From the cell containing the given text, extract its center point as [x, y] coordinate. 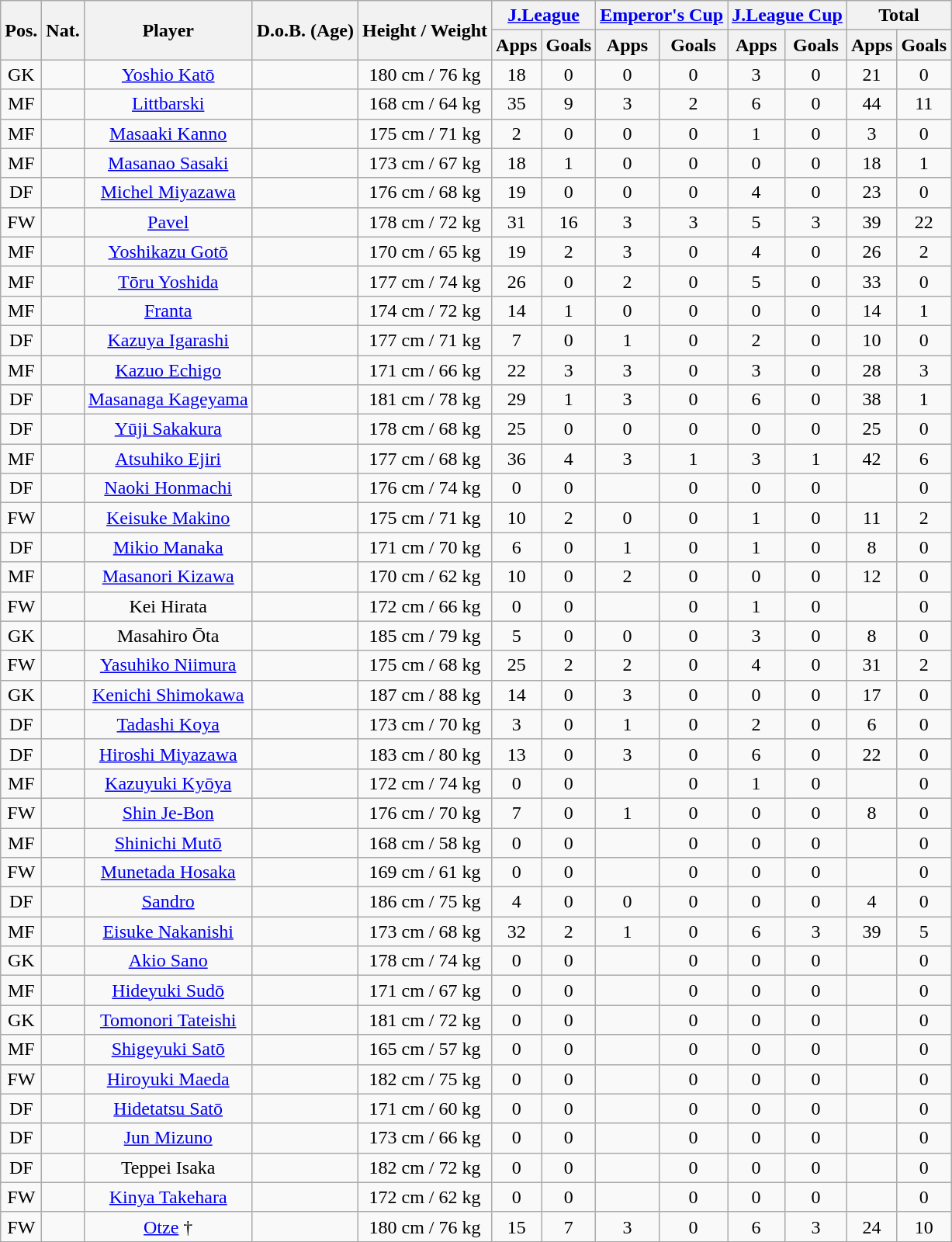
Shin Je-Bon [168, 813]
176 cm / 74 kg [425, 488]
38 [871, 400]
28 [871, 370]
Tomonori Tateishi [168, 1020]
17 [871, 695]
24 [871, 1226]
32 [517, 931]
12 [871, 577]
Player [168, 30]
178 cm / 68 kg [425, 429]
Masanaga Kageyama [168, 400]
Masahiro Ōta [168, 636]
Kinya Takehara [168, 1197]
Keisuke Makino [168, 518]
178 cm / 72 kg [425, 222]
Total [898, 16]
13 [517, 754]
Munetada Hosaka [168, 873]
Tōru Yoshida [168, 281]
36 [517, 459]
172 cm / 62 kg [425, 1197]
177 cm / 68 kg [425, 459]
Masaaki Kanno [168, 134]
33 [871, 281]
176 cm / 70 kg [425, 813]
173 cm / 67 kg [425, 163]
173 cm / 70 kg [425, 724]
Shinichi Mutō [168, 842]
Atsuhiko Ejiri [168, 459]
187 cm / 88 kg [425, 695]
Mikio Manaka [168, 547]
182 cm / 72 kg [425, 1167]
21 [871, 75]
172 cm / 74 kg [425, 783]
29 [517, 400]
171 cm / 67 kg [425, 990]
168 cm / 64 kg [425, 104]
183 cm / 80 kg [425, 754]
Nat. [63, 30]
185 cm / 79 kg [425, 636]
Kazuya Igarashi [168, 340]
Teppei Isaka [168, 1167]
168 cm / 58 kg [425, 842]
178 cm / 74 kg [425, 961]
176 cm / 68 kg [425, 193]
Littbarski [168, 104]
Yoshikazu Gotō [168, 252]
173 cm / 68 kg [425, 931]
171 cm / 60 kg [425, 1108]
Sandro [168, 902]
Masanao Sasaki [168, 163]
23 [871, 193]
J.League [544, 16]
D.o.B. (Age) [305, 30]
Eisuke Nakanishi [168, 931]
169 cm / 61 kg [425, 873]
173 cm / 66 kg [425, 1138]
15 [517, 1226]
16 [569, 222]
9 [569, 104]
Akio Sano [168, 961]
44 [871, 104]
Height / Weight [425, 30]
Kenichi Shimokawa [168, 695]
Otze † [168, 1226]
177 cm / 74 kg [425, 281]
Kazuyuki Kyōya [168, 783]
174 cm / 72 kg [425, 310]
186 cm / 75 kg [425, 902]
Franta [168, 310]
182 cm / 75 kg [425, 1079]
181 cm / 78 kg [425, 400]
Kazuo Echigo [168, 370]
Michel Miyazawa [168, 193]
Masanori Kizawa [168, 577]
Pos. [22, 30]
Yoshio Katō [168, 75]
171 cm / 66 kg [425, 370]
177 cm / 71 kg [425, 340]
Hidetatsu Satō [168, 1108]
Pavel [168, 222]
Hiroshi Miyazawa [168, 754]
42 [871, 459]
Hideyuki Sudō [168, 990]
Shigeyuki Satō [168, 1049]
181 cm / 72 kg [425, 1020]
165 cm / 57 kg [425, 1049]
J.League Cup [788, 16]
175 cm / 68 kg [425, 665]
Yasuhiko Niimura [168, 665]
Jun Mizuno [168, 1138]
171 cm / 70 kg [425, 547]
170 cm / 65 kg [425, 252]
Tadashi Koya [168, 724]
Naoki Honmachi [168, 488]
Kei Hirata [168, 606]
Emperor's Cup [662, 16]
170 cm / 62 kg [425, 577]
35 [517, 104]
Yūji Sakakura [168, 429]
Hiroyuki Maeda [168, 1079]
172 cm / 66 kg [425, 606]
